Return the [x, y] coordinate for the center point of the cell that contains the specified text.  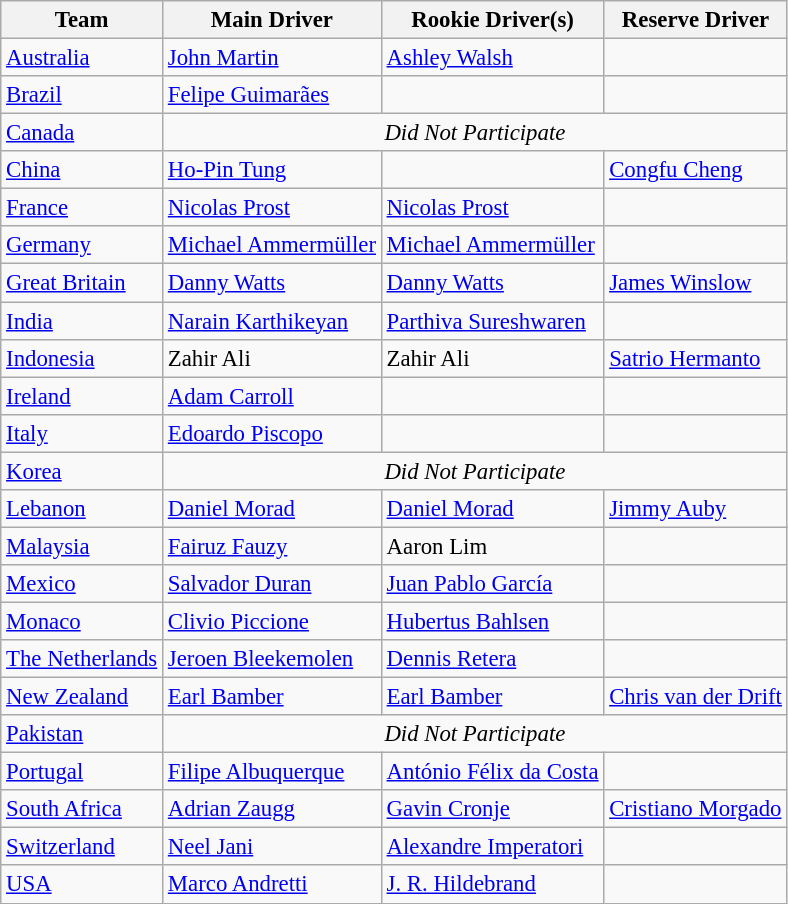
Ireland [82, 396]
Portugal [82, 772]
Narain Karthikeyan [272, 321]
South Africa [82, 809]
China [82, 170]
New Zealand [82, 697]
Monaco [82, 621]
Clivio Piccione [272, 621]
Korea [82, 471]
J. R. Hildebrand [492, 885]
Team [82, 20]
Hubertus Bahlsen [492, 621]
John Martin [272, 58]
Satrio Hermanto [696, 358]
Alexandre Imperatori [492, 847]
Edoardo Piscopo [272, 433]
Indonesia [82, 358]
Australia [82, 58]
Parthiva Sureshwaren [492, 321]
Reserve Driver [696, 20]
Filipe Albuquerque [272, 772]
Italy [82, 433]
Marco Andretti [272, 885]
The Netherlands [82, 659]
Ho-Pin Tung [272, 170]
Neel Jani [272, 847]
Chris van der Drift [696, 697]
Switzerland [82, 847]
António Félix da Costa [492, 772]
Canada [82, 133]
Main Driver [272, 20]
Pakistan [82, 734]
Congfu Cheng [696, 170]
Aaron Lim [492, 546]
Juan Pablo García [492, 584]
Mexico [82, 584]
Gavin Cronje [492, 809]
Dennis Retera [492, 659]
Malaysia [82, 546]
James Winslow [696, 283]
Felipe Guimarães [272, 95]
Salvador Duran [272, 584]
Jimmy Auby [696, 509]
Germany [82, 245]
France [82, 208]
Cristiano Morgado [696, 809]
Fairuz Fauzy [272, 546]
Lebanon [82, 509]
Ashley Walsh [492, 58]
Rookie Driver(s) [492, 20]
India [82, 321]
Adam Carroll [272, 396]
USA [82, 885]
Brazil [82, 95]
Great Britain [82, 283]
Adrian Zaugg [272, 809]
Jeroen Bleekemolen [272, 659]
